Identify which cell holds the provided text, then report its [x, y] central coordinate. 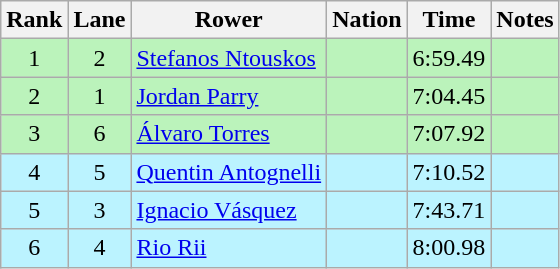
Time [449, 20]
7:10.52 [449, 172]
Ignacio Vásquez [229, 210]
6:59.49 [449, 58]
Rower [229, 20]
Nation [367, 20]
Lane [100, 20]
Notes [525, 20]
7:07.92 [449, 134]
Quentin Antognelli [229, 172]
Rank [34, 20]
8:00.98 [449, 248]
7:43.71 [449, 210]
Rio Rii [229, 248]
7:04.45 [449, 96]
Álvaro Torres [229, 134]
Jordan Parry [229, 96]
Stefanos Ntouskos [229, 58]
